Locate the cell with the specified text and output its (X, Y) center coordinate. 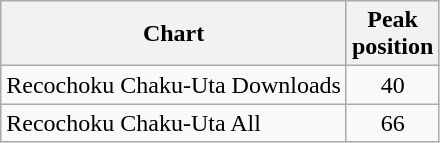
Chart (174, 34)
66 (392, 123)
40 (392, 85)
Recochoku Chaku-Uta All (174, 123)
Recochoku Chaku-Uta Downloads (174, 85)
Peakposition (392, 34)
